For the text-containing cell, return its midpoint in [x, y] coordinate format. 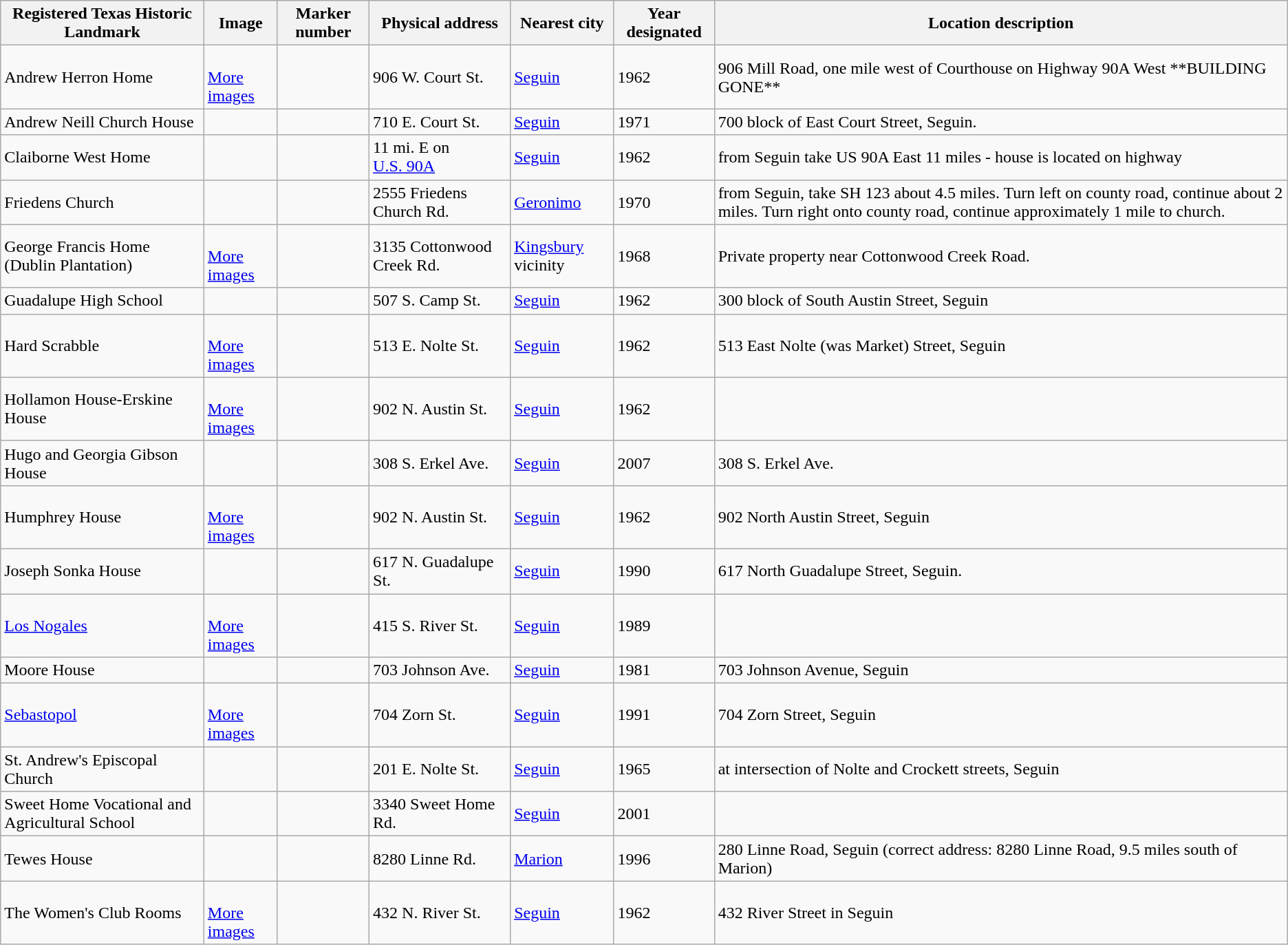
1970 [664, 202]
St. Andrew's Episcopal Church [103, 769]
Guadalupe High School [103, 301]
Registered Texas Historic Landmark [103, 23]
432 River Street in Seguin [1000, 913]
1968 [664, 256]
Marker number [323, 23]
Andrew Neill Church House [103, 122]
Sweet Home Vocational and Agricultural School [103, 814]
710 E. Court St. [440, 122]
507 S. Camp St. [440, 301]
617 N. Guadalupe St. [440, 571]
Friedens Church [103, 202]
1996 [664, 859]
Geronimo [562, 202]
1990 [664, 571]
Moore House [103, 670]
1981 [664, 670]
1991 [664, 715]
8280 Linne Rd. [440, 859]
280 Linne Road, Seguin (correct address: 8280 Linne Road, 9.5 miles south of Marion) [1000, 859]
415 S. River St. [440, 625]
3340 Sweet Home Rd. [440, 814]
Image [241, 23]
Claiborne West Home [103, 157]
from Seguin take US 90A East 11 miles - house is located on highway [1000, 157]
Marion [562, 859]
The Women's Club Rooms [103, 913]
300 block of South Austin Street, Seguin [1000, 301]
Kingsbury vicinity [562, 256]
Hugo and Georgia Gibson House [103, 463]
Humphrey House [103, 517]
902 North Austin Street, Seguin [1000, 517]
201 E. Nolte St. [440, 769]
1971 [664, 122]
2555 Friedens Church Rd. [440, 202]
Tewes House [103, 859]
Year designated [664, 23]
George Francis Home (Dublin Plantation) [103, 256]
Andrew Herron Home [103, 77]
Los Nogales [103, 625]
703 Johnson Ave. [440, 670]
Location description [1000, 23]
2001 [664, 814]
Hollamon House-Erskine House [103, 409]
Joseph Sonka House [103, 571]
704 Zorn St. [440, 715]
704 Zorn Street, Seguin [1000, 715]
Private property near Cottonwood Creek Road. [1000, 256]
906 Mill Road, one mile west of Courthouse on Highway 90A West **BUILDING GONE** [1000, 77]
Hard Scrabble [103, 346]
2007 [664, 463]
700 block of East Court Street, Seguin. [1000, 122]
Sebastopol [103, 715]
1989 [664, 625]
703 Johnson Avenue, Seguin [1000, 670]
513 East Nolte (was Market) Street, Seguin [1000, 346]
Nearest city [562, 23]
432 N. River St. [440, 913]
1965 [664, 769]
513 E. Nolte St. [440, 346]
617 North Guadalupe Street, Seguin. [1000, 571]
906 W. Court St. [440, 77]
Physical address [440, 23]
at intersection of Nolte and Crockett streets, Seguin [1000, 769]
3135 Cottonwood Creek Rd. [440, 256]
11 mi. E on U.S. 90A [440, 157]
